Extract the (X, Y) coordinate from the center of the cell holding the provided text.  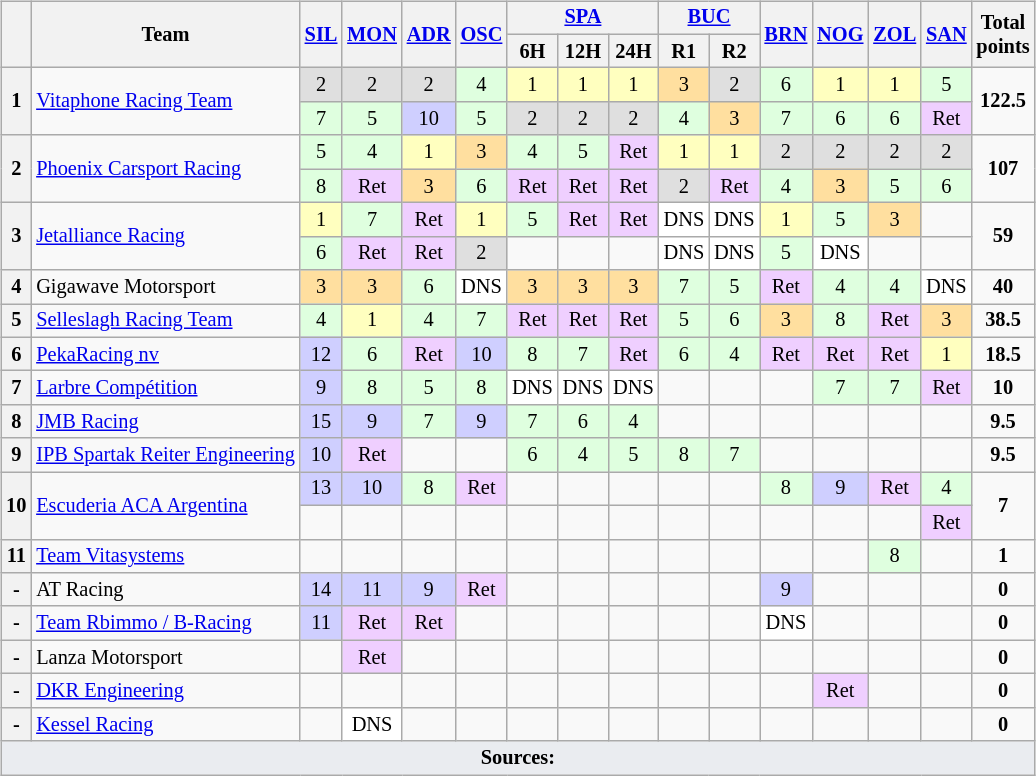
Jetalliance Racing (165, 236)
JMB Racing (165, 422)
BRN (786, 34)
Phoenix Carsport Racing (165, 168)
BUC (710, 18)
ZOL (894, 34)
Selleslagh Racing Team (165, 321)
Larbre Compétition (165, 388)
SAN (946, 34)
6H (532, 51)
AT Racing (165, 590)
12 (322, 354)
15 (322, 422)
Sources: (518, 758)
Gigawave Motorsport (165, 287)
122.5 (1004, 102)
Team (165, 34)
38.5 (1004, 321)
18.5 (1004, 354)
ADR (429, 34)
SPA (582, 18)
R1 (684, 51)
13 (322, 489)
R2 (734, 51)
40 (1004, 287)
14 (322, 590)
Lanza Motorsport (165, 657)
PekaRacing nv (165, 354)
Kessel Racing (165, 724)
NOG (840, 34)
Escuderia ACA Argentina (165, 506)
Team Vitasystems (165, 556)
59 (1004, 236)
12H (583, 51)
Team Rbimmo / B-Racing (165, 623)
IPB Spartak Reiter Engineering (165, 455)
Vitaphone Racing Team (165, 102)
DKR Engineering (165, 691)
MON (372, 34)
24H (633, 51)
107 (1004, 168)
SIL (322, 34)
Totalpoints (1004, 34)
OSC (482, 34)
